Locate the cell with the specified text and output its (X, Y) center coordinate. 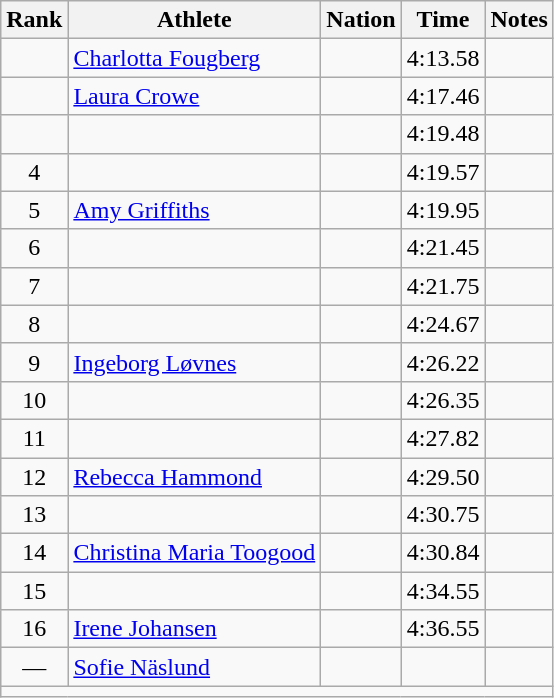
5 (34, 210)
Ingeborg Løvnes (194, 362)
4:24.67 (443, 324)
4:19.48 (443, 134)
16 (34, 629)
4:26.22 (443, 362)
9 (34, 362)
4:17.46 (443, 96)
Time (443, 20)
4:19.95 (443, 210)
Rank (34, 20)
Notes (519, 20)
Rebecca Hammond (194, 477)
Amy Griffiths (194, 210)
6 (34, 248)
11 (34, 438)
4:19.57 (443, 172)
Charlotta Fougberg (194, 58)
4 (34, 172)
4:26.35 (443, 400)
4:29.50 (443, 477)
4:30.84 (443, 553)
Laura Crowe (194, 96)
4:13.58 (443, 58)
4:34.55 (443, 591)
4:30.75 (443, 515)
4:21.75 (443, 286)
13 (34, 515)
Sofie Näslund (194, 667)
— (34, 667)
Christina Maria Toogood (194, 553)
4:27.82 (443, 438)
15 (34, 591)
7 (34, 286)
8 (34, 324)
4:21.45 (443, 248)
12 (34, 477)
14 (34, 553)
Nation (361, 20)
10 (34, 400)
4:36.55 (443, 629)
Irene Johansen (194, 629)
Athlete (194, 20)
